For the text-containing cell, return its midpoint in [X, Y] coordinate format. 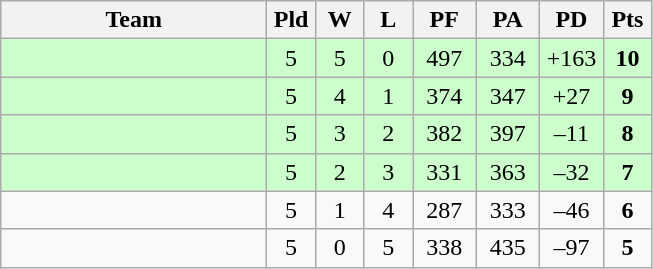
–11 [572, 134]
W [340, 20]
PF [444, 20]
435 [508, 248]
287 [444, 210]
347 [508, 96]
338 [444, 248]
–46 [572, 210]
333 [508, 210]
Pld [292, 20]
–97 [572, 248]
–32 [572, 172]
PD [572, 20]
7 [628, 172]
L [388, 20]
Team [134, 20]
374 [444, 96]
PA [508, 20]
331 [444, 172]
Pts [628, 20]
9 [628, 96]
397 [508, 134]
497 [444, 58]
363 [508, 172]
382 [444, 134]
6 [628, 210]
+163 [572, 58]
+27 [572, 96]
8 [628, 134]
10 [628, 58]
334 [508, 58]
